Scan for the cell matching the given text and deliver its (x, y) coordinate at center. 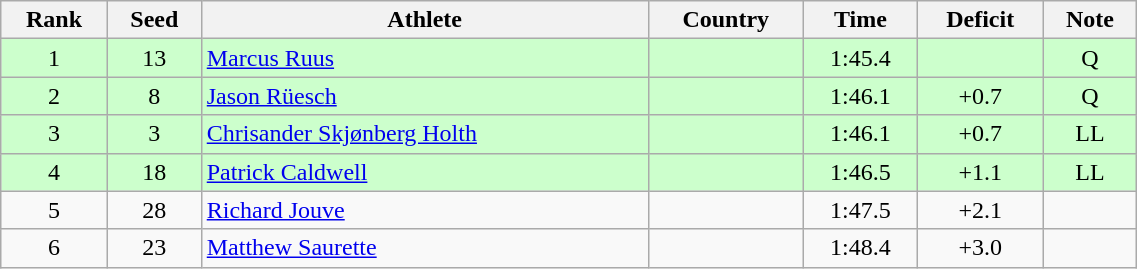
Matthew Saurette (424, 248)
28 (154, 210)
5 (54, 210)
Country (726, 20)
Richard Jouve (424, 210)
Patrick Caldwell (424, 172)
1:47.5 (860, 210)
Rank (54, 20)
+3.0 (980, 248)
1:48.4 (860, 248)
23 (154, 248)
1:45.4 (860, 58)
Time (860, 20)
1 (54, 58)
+1.1 (980, 172)
6 (54, 248)
1:46.5 (860, 172)
Athlete (424, 20)
Chrisander Skjønberg Holth (424, 134)
8 (154, 96)
18 (154, 172)
Note (1090, 20)
Deficit (980, 20)
Jason Rüesch (424, 96)
13 (154, 58)
4 (54, 172)
+2.1 (980, 210)
Seed (154, 20)
2 (54, 96)
Marcus Ruus (424, 58)
